Search for the cell housing the specified text and yield its (x, y) center coordinate. 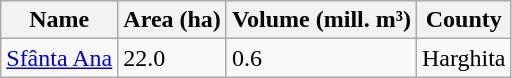
22.0 (172, 58)
County (464, 20)
Area (ha) (172, 20)
Harghita (464, 58)
Sfânta Ana (60, 58)
Volume (mill. m³) (321, 20)
Name (60, 20)
0.6 (321, 58)
